Pinpoint the cell where the given text exists, returning its (X, Y) midpoint coordinate. 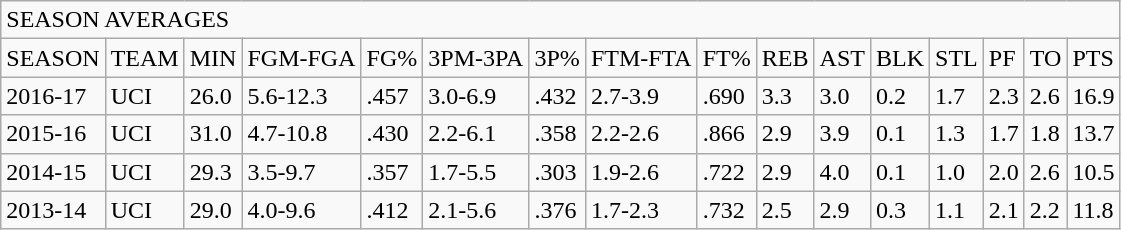
2.1 (1004, 210)
FG% (392, 58)
1.8 (1046, 134)
2.2 (1046, 210)
2015-16 (53, 134)
3.3 (785, 96)
FGM-FGA (302, 58)
2.5 (785, 210)
3P% (557, 58)
3.0-6.9 (476, 96)
.430 (392, 134)
.690 (726, 96)
.376 (557, 210)
.732 (726, 210)
2.0 (1004, 172)
0.3 (900, 210)
BLK (900, 58)
2013-14 (53, 210)
2016-17 (53, 96)
5.6-12.3 (302, 96)
PTS (1094, 58)
TEAM (144, 58)
STL (957, 58)
SEASON (53, 58)
2.1-5.6 (476, 210)
.303 (557, 172)
.357 (392, 172)
.358 (557, 134)
13.7 (1094, 134)
10.5 (1094, 172)
FTM-FTA (641, 58)
2.2-2.6 (641, 134)
4.0 (842, 172)
0.2 (900, 96)
1.7-2.3 (641, 210)
4.0-9.6 (302, 210)
PF (1004, 58)
2014-15 (53, 172)
AST (842, 58)
3.5-9.7 (302, 172)
3.9 (842, 134)
SEASON AVERAGES (560, 20)
31.0 (213, 134)
TO (1046, 58)
2.3 (1004, 96)
2.2-6.1 (476, 134)
3.0 (842, 96)
MIN (213, 58)
4.7-10.8 (302, 134)
26.0 (213, 96)
29.0 (213, 210)
16.9 (1094, 96)
29.3 (213, 172)
REB (785, 58)
.722 (726, 172)
1.1 (957, 210)
1.0 (957, 172)
1.3 (957, 134)
.866 (726, 134)
FT% (726, 58)
.457 (392, 96)
.432 (557, 96)
3PM-3PA (476, 58)
.412 (392, 210)
2.7-3.9 (641, 96)
11.8 (1094, 210)
1.9-2.6 (641, 172)
1.7-5.5 (476, 172)
